For the text-containing cell, return its midpoint in (X, Y) coordinate format. 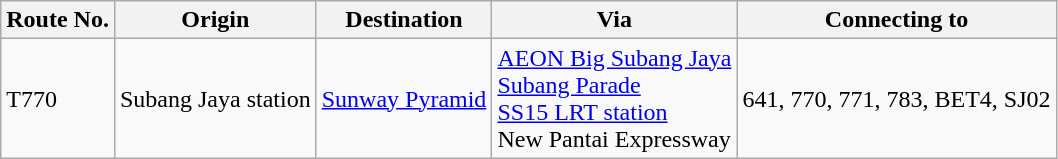
641, 770, 771, 783, BET4, SJ02 (896, 98)
Origin (215, 20)
Destination (404, 20)
Subang Jaya station (215, 98)
Sunway Pyramid (404, 98)
Route No. (58, 20)
Connecting to (896, 20)
T770 (58, 98)
AEON Big Subang Jaya Subang Parade SS15 LRT station New Pantai Expressway (614, 98)
Via (614, 20)
